Pinpoint the cell where the given text exists, returning its [x, y] midpoint coordinate. 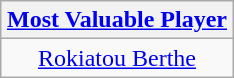
Rokiatou Berthe [116, 58]
Most Valuable Player [116, 20]
